Find where the given text appears and provide that cell's center as [X, Y] coordinate. 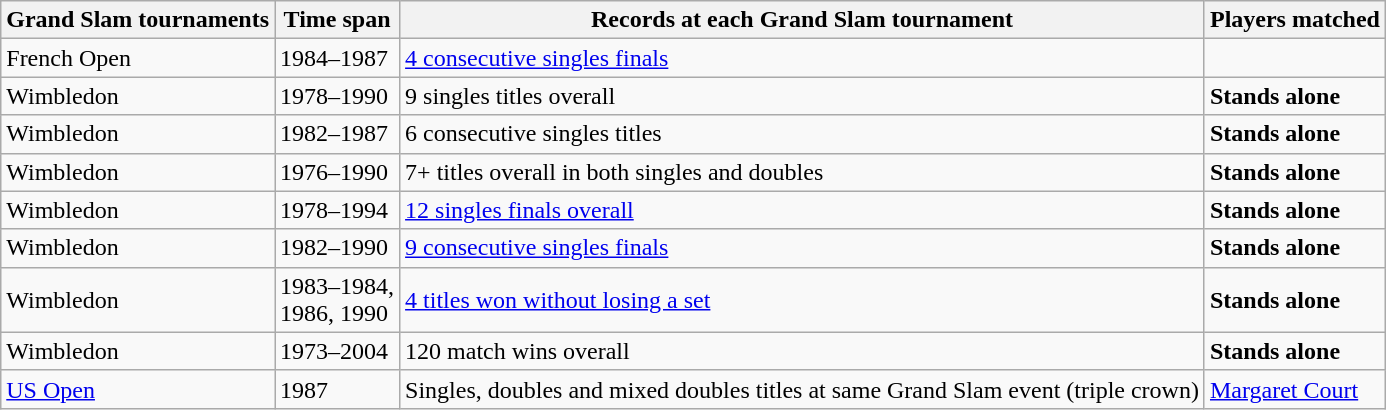
1978–1990 [336, 96]
1982–1987 [336, 134]
9 consecutive singles finals [802, 248]
1982–1990 [336, 248]
1973–2004 [336, 351]
French Open [138, 58]
1987 [336, 389]
4 consecutive singles finals [802, 58]
1978–1994 [336, 210]
Margaret Court [1294, 389]
Singles, doubles and mixed doubles titles at same Grand Slam event (triple crown) [802, 389]
7+ titles overall in both singles and doubles [802, 172]
Records at each Grand Slam tournament [802, 20]
4 titles won without losing a set [802, 300]
6 consecutive singles titles [802, 134]
Time span [336, 20]
12 singles finals overall [802, 210]
Players matched [1294, 20]
9 singles titles overall [802, 96]
1983–1984,1986, 1990 [336, 300]
US Open [138, 389]
120 match wins overall [802, 351]
Grand Slam tournaments [138, 20]
1976–1990 [336, 172]
1984–1987 [336, 58]
